Locate the cell with the specified text and output its [X, Y] center coordinate. 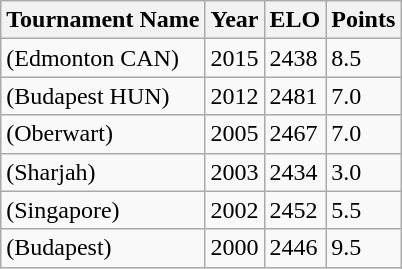
2003 [234, 172]
2481 [295, 96]
2434 [295, 172]
2452 [295, 210]
Tournament Name [103, 20]
5.5 [364, 210]
8.5 [364, 58]
Points [364, 20]
ELO [295, 20]
2015 [234, 58]
(Singapore) [103, 210]
(Budapest HUN) [103, 96]
(Sharjah) [103, 172]
(Edmonton CAN) [103, 58]
Year [234, 20]
2002 [234, 210]
9.5 [364, 248]
2000 [234, 248]
2012 [234, 96]
2446 [295, 248]
(Oberwart) [103, 134]
2005 [234, 134]
3.0 [364, 172]
(Budapest) [103, 248]
2467 [295, 134]
2438 [295, 58]
